From the cell containing the given text, extract its center point as (X, Y) coordinate. 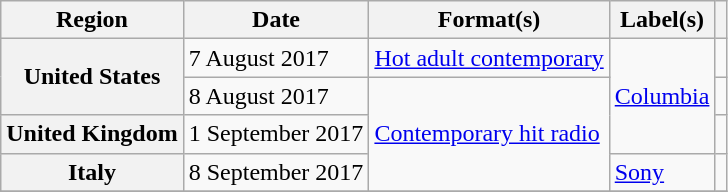
8 August 2017 (276, 96)
Format(s) (489, 20)
Sony (662, 172)
Contemporary hit radio (489, 134)
United Kingdom (92, 134)
Columbia (662, 96)
Italy (92, 172)
Hot adult contemporary (489, 58)
8 September 2017 (276, 172)
Date (276, 20)
United States (92, 77)
7 August 2017 (276, 58)
1 September 2017 (276, 134)
Region (92, 20)
Label(s) (662, 20)
